Pinpoint the cell where the given text exists, returning its (X, Y) midpoint coordinate. 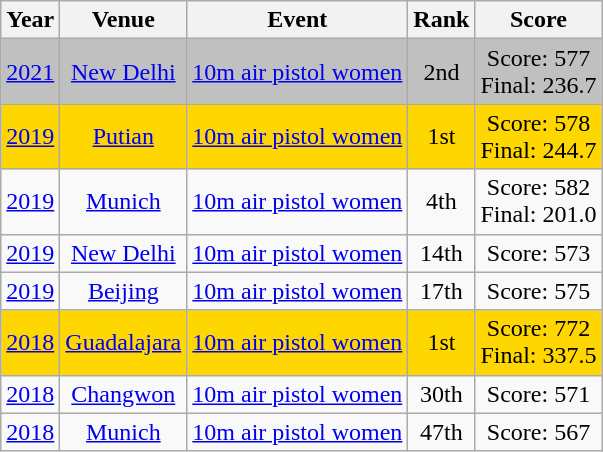
Rank (442, 20)
Score: 578Final: 244.7 (538, 136)
4th (442, 202)
Score: 567 (538, 432)
Guadalajara (124, 342)
2nd (442, 72)
14th (442, 253)
Year (30, 20)
47th (442, 432)
17th (442, 291)
Score: 573 (538, 253)
Score: 582Final: 201.0 (538, 202)
Beijing (124, 291)
2021 (30, 72)
30th (442, 394)
Score: 577Final: 236.7 (538, 72)
Score (538, 20)
Changwon (124, 394)
Score: 575 (538, 291)
Putian (124, 136)
Score: 772Final: 337.5 (538, 342)
Event (298, 20)
Score: 571 (538, 394)
Venue (124, 20)
